Output the [X, Y] coordinate of the center of the cell containing the given text.  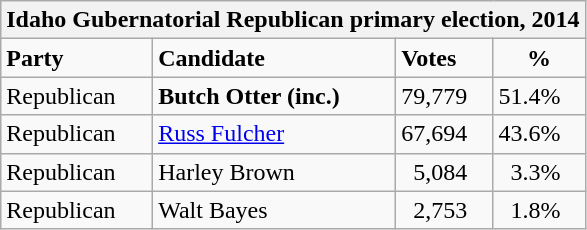
43.6% [539, 134]
Russ Fulcher [274, 134]
Harley Brown [274, 172]
Votes [444, 58]
Candidate [274, 58]
51.4% [539, 96]
1.8% [539, 210]
Idaho Gubernatorial Republican primary election, 2014 [293, 20]
79,779 [444, 96]
Butch Otter (inc.) [274, 96]
% [539, 58]
67,694 [444, 134]
2,753 [444, 210]
3.3% [539, 172]
Party [77, 58]
5,084 [444, 172]
Walt Bayes [274, 210]
